Output the (x, y) coordinate of the center of the cell containing the given text.  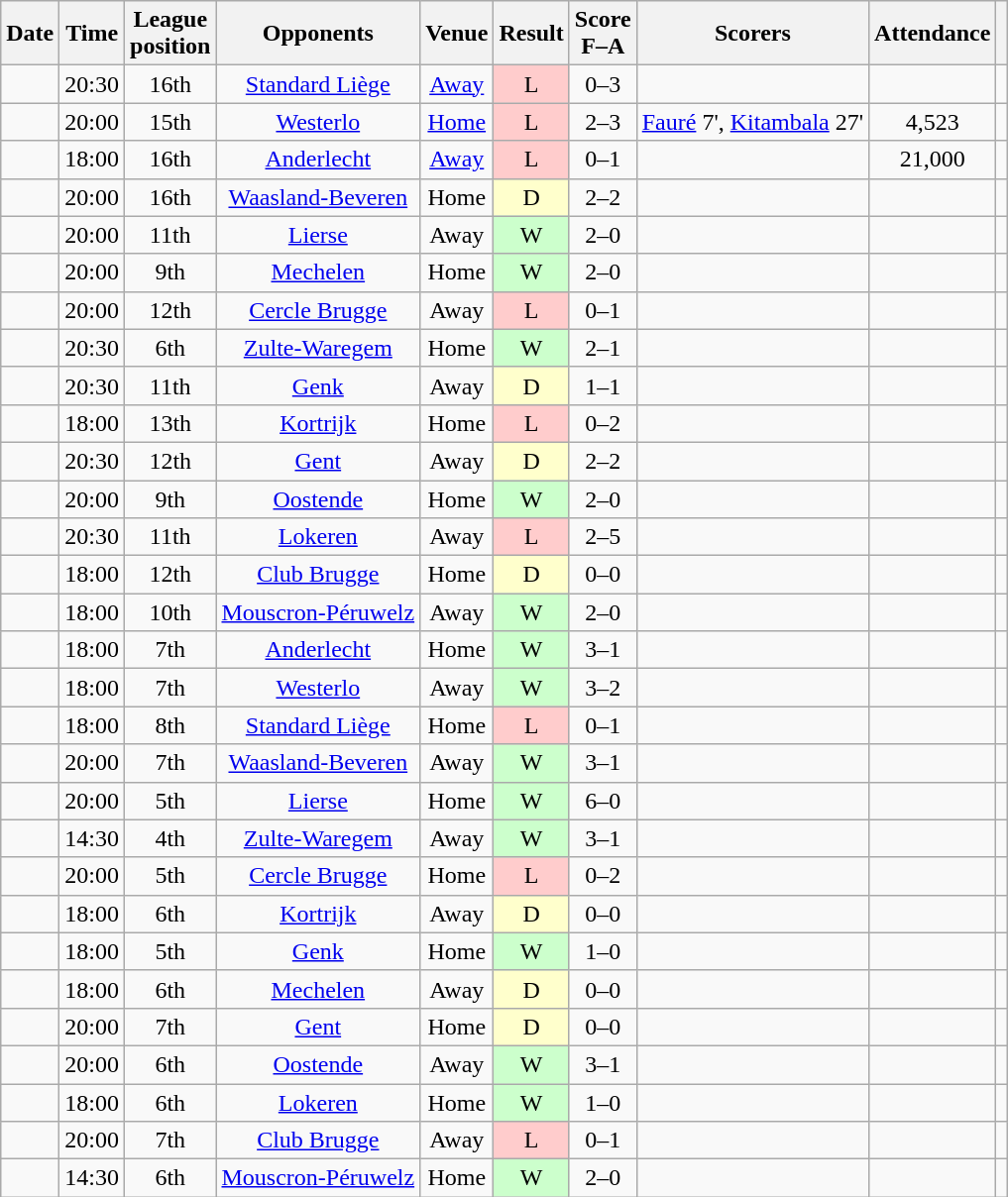
4th (170, 838)
6–0 (603, 801)
21,000 (933, 160)
13th (170, 423)
15th (170, 122)
8th (170, 725)
Date (30, 34)
Leagueposition (170, 34)
Scorers (752, 34)
ScoreF–A (603, 34)
Opponents (318, 34)
2–5 (603, 537)
Venue (457, 34)
10th (170, 612)
2–1 (603, 348)
3–2 (603, 688)
1–1 (603, 385)
Result (531, 34)
0–3 (603, 84)
2–3 (603, 122)
Fauré 7', Kitambala 27' (752, 122)
4,523 (933, 122)
Attendance (933, 34)
Time (92, 34)
